Locate the cell with the specified text and output its [x, y] center coordinate. 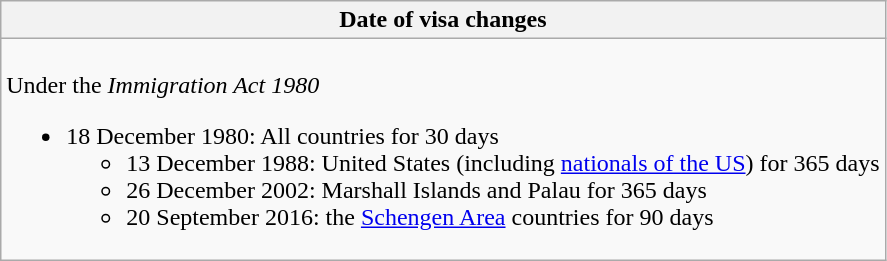
Date of visa changes [443, 20]
